Pinpoint the cell where the given text exists, returning its [X, Y] midpoint coordinate. 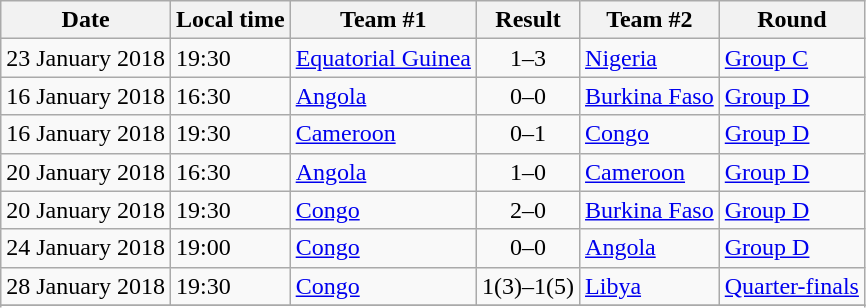
Equatorial Guinea [383, 58]
Local time [230, 20]
Nigeria [650, 58]
19:00 [230, 248]
1(3)–1(5) [528, 286]
23 January 2018 [86, 58]
1–3 [528, 58]
Quarter-finals [792, 286]
2–0 [528, 210]
28 January 2018 [86, 286]
0–1 [528, 134]
Group C [792, 58]
Libya [650, 286]
Team #1 [383, 20]
Team #2 [650, 20]
Date [86, 20]
Result [528, 20]
24 January 2018 [86, 248]
Round [792, 20]
1–0 [528, 172]
